Extract the [x, y] coordinate from the center of the cell holding the provided text.  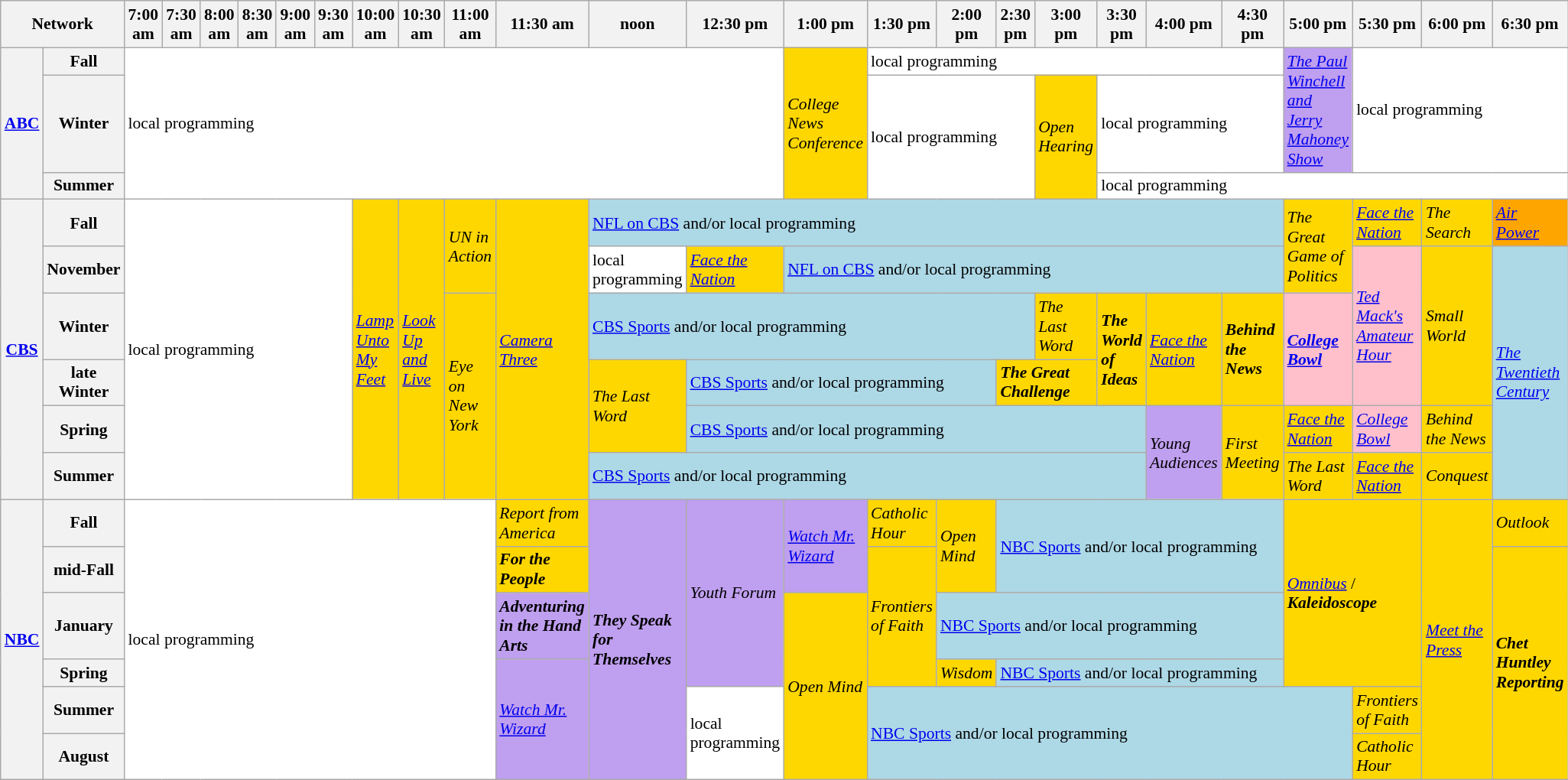
Young Audiences [1183, 453]
For the People [542, 569]
January [83, 627]
11:30 am [542, 24]
9:30 am [333, 24]
Lamp Unto My Feet [375, 349]
November [83, 269]
Youth Forum [735, 593]
The World of Ideas [1122, 349]
Look Up and Live [421, 349]
8:00 am [219, 24]
Small World [1457, 326]
Camera Three [542, 349]
5:00 pm [1318, 24]
Chet Huntley Reporting [1531, 663]
Adventuring in the Hand Arts [542, 627]
Report from America [542, 523]
The Search [1457, 223]
UN in Action [470, 246]
They Speak for Themselves [638, 639]
Air Power [1531, 223]
The Twentieth Century [1531, 373]
Eye on New York [470, 396]
9:00 am [295, 24]
CBS [22, 349]
3:30 pm [1122, 24]
The Great Challenge [1047, 382]
2:00 pm [966, 24]
August [83, 757]
Meet the Press [1457, 639]
10:00 am [375, 24]
4:30 pm [1252, 24]
The Paul Winchell and Jerry Mahoney Show [1318, 110]
Open Hearing [1066, 138]
Wisdom [966, 673]
5:30 pm [1387, 24]
1:00 pm [826, 24]
10:30 am [421, 24]
Conquest [1457, 476]
11:00 am [470, 24]
6:00 pm [1457, 24]
First Meeting [1252, 453]
2:30 pm [1015, 24]
mid-Fall [83, 569]
ABC [22, 124]
The Great Game of Politics [1318, 246]
Network [63, 24]
7:30 am [181, 24]
late Winter [83, 382]
noon [638, 24]
Ted Mack's Amateur Hour [1387, 326]
1:30 pm [902, 24]
4:00 pm [1183, 24]
NBC [22, 639]
8:30 am [258, 24]
College News Conference [826, 124]
12:30 pm [735, 24]
7:00 am [143, 24]
3:00 pm [1066, 24]
Outlook [1531, 523]
6:30 pm [1531, 24]
Omnibus / Kaleidoscope [1353, 593]
